Search for the cell housing the specified text and yield its (x, y) center coordinate. 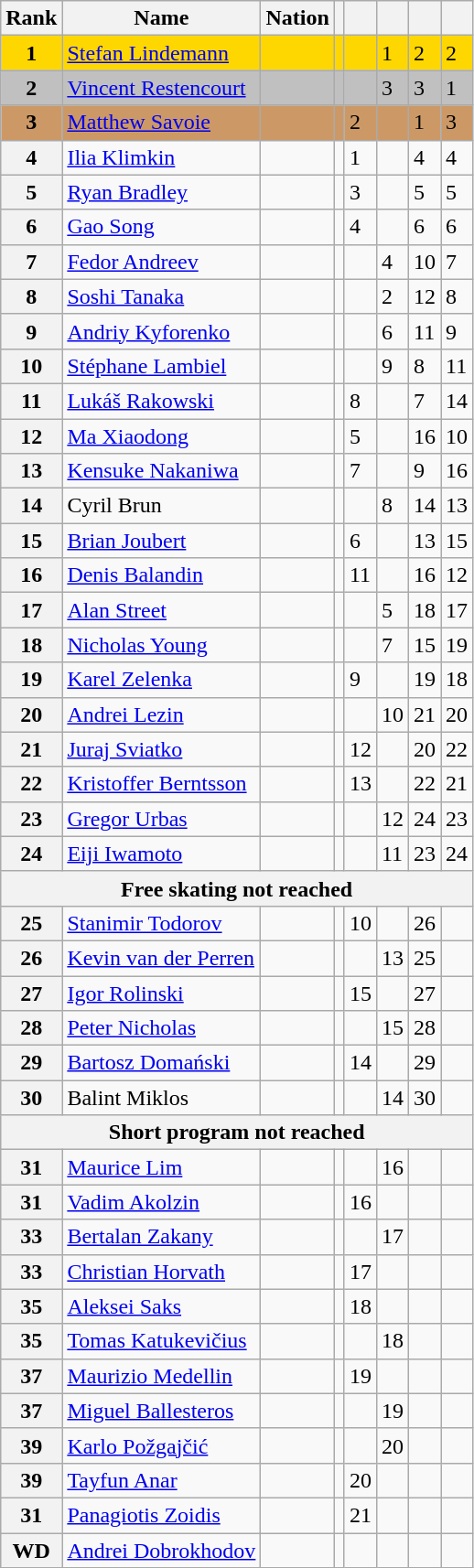
Tayfun Anar (161, 1480)
Ryan Bradley (161, 192)
Name (161, 18)
Alan Street (161, 610)
Igor Rolinski (161, 993)
Vincent Restencourt (161, 88)
Vadim Akolzin (161, 1202)
Gao Song (161, 227)
Aleksei Saks (161, 1306)
Gregor Urbas (161, 819)
Ilia Klimkin (161, 157)
Bartosz Domański (161, 1063)
Juraj Sviatko (161, 749)
Andrei Dobrokhodov (161, 1551)
Stéphane Lambiel (161, 366)
Lukáš Rakowski (161, 401)
Kevin van der Perren (161, 958)
Fedor Andreev (161, 262)
Stefan Lindemann (161, 53)
Miguel Ballesteros (161, 1411)
Kristoffer Berntsson (161, 784)
Kensuke Nakaniwa (161, 471)
Maurice Lim (161, 1167)
Short program not reached (237, 1133)
Panagiotis Zoidis (161, 1515)
Maurizio Medellin (161, 1376)
Ma Xiaodong (161, 436)
Karel Zelenka (161, 680)
Soshi Tanaka (161, 296)
Brian Joubert (161, 541)
Free skating not reached (237, 888)
Tomas Katukevičius (161, 1341)
Andrei Lezin (161, 714)
Christian Horvath (161, 1272)
Nicholas Young (161, 645)
Karlo Požgajčić (161, 1445)
Rank (31, 18)
Peter Nicholas (161, 1028)
WD (31, 1551)
Cyril Brun (161, 506)
Denis Balandin (161, 575)
Eiji Iwamoto (161, 854)
Balint Miklos (161, 1098)
Andriy Kyforenko (161, 331)
Bertalan Zakany (161, 1237)
Matthew Savoie (161, 123)
Stanimir Todorov (161, 923)
Nation (297, 18)
